Detect which cell encompasses the target text, then output its [X, Y] center coordinate. 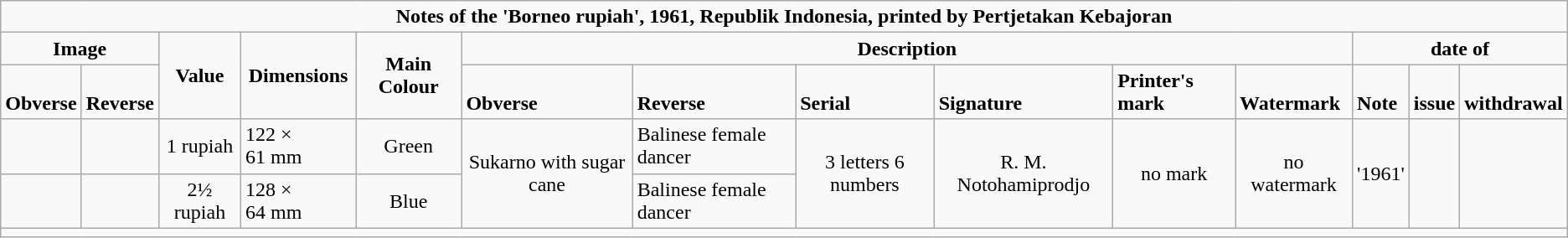
Blue [409, 201]
Image [80, 49]
date of [1461, 49]
Notes of the 'Borneo rupiah', 1961, Republik Indonesia, printed by Pertjetakan Kebajoran [784, 17]
no watermark [1294, 173]
withdrawal [1514, 92]
Printer's mark [1174, 92]
Sukarno with sugar cane [547, 173]
Value [199, 75]
1 rupiah [199, 146]
Serial [865, 92]
Main Colour [409, 75]
3 letters 6 numbers [865, 173]
no mark [1174, 173]
R. M. Notohamiprodjo [1024, 173]
Description [907, 49]
122 × 61 mm [298, 146]
Signature [1024, 92]
'1961' [1381, 173]
Dimensions [298, 75]
issue [1434, 92]
Note [1381, 92]
128 × 64 mm [298, 201]
Green [409, 146]
2½ rupiah [199, 201]
Watermark [1294, 92]
